Capture the cell that displays the provided text and extract its [X, Y] central coordinate. 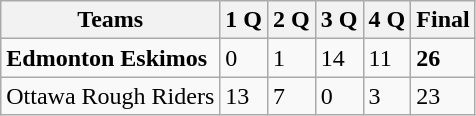
Edmonton Eskimos [110, 58]
23 [443, 96]
13 [244, 96]
Final [443, 20]
14 [339, 58]
3 Q [339, 20]
4 Q [387, 20]
1 Q [244, 20]
7 [292, 96]
1 [292, 58]
Ottawa Rough Riders [110, 96]
Teams [110, 20]
26 [443, 58]
2 Q [292, 20]
3 [387, 96]
11 [387, 58]
